Search for the cell housing the specified text and yield its [X, Y] center coordinate. 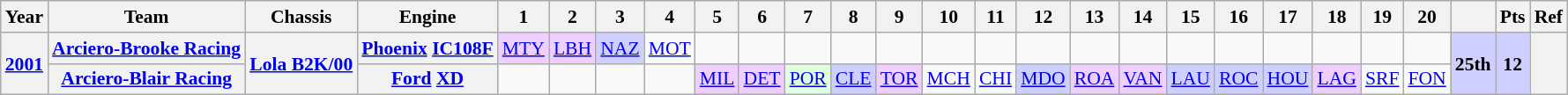
13 [1095, 17]
LBH [573, 48]
MOT [670, 48]
CLE [853, 79]
11 [996, 17]
Pts [1512, 17]
2001 [25, 63]
MCH [948, 79]
LAU [1191, 79]
Chassis [301, 17]
Engine [427, 17]
20 [1426, 17]
Arciero-Blair Racing [146, 79]
Arciero-Brooke Racing [146, 48]
5 [717, 17]
8 [853, 17]
ROC [1239, 79]
2 [573, 17]
25th [1474, 63]
1 [524, 17]
TOR [899, 79]
15 [1191, 17]
NAZ [620, 48]
DET [762, 79]
VAN [1142, 79]
POR [808, 79]
10 [948, 17]
14 [1142, 17]
Ref [1549, 17]
17 [1289, 17]
Ford XD [427, 79]
FON [1426, 79]
4 [670, 17]
6 [762, 17]
MTY [524, 48]
SRF [1382, 79]
9 [899, 17]
ROA [1095, 79]
Phoenix IC108F [427, 48]
18 [1336, 17]
MIL [717, 79]
CHI [996, 79]
16 [1239, 17]
19 [1382, 17]
Lola B2K/00 [301, 63]
HOU [1289, 79]
MDO [1044, 79]
7 [808, 17]
Team [146, 17]
3 [620, 17]
LAG [1336, 79]
Year [25, 17]
